Detect which cell encompasses the target text, then output its (x, y) center coordinate. 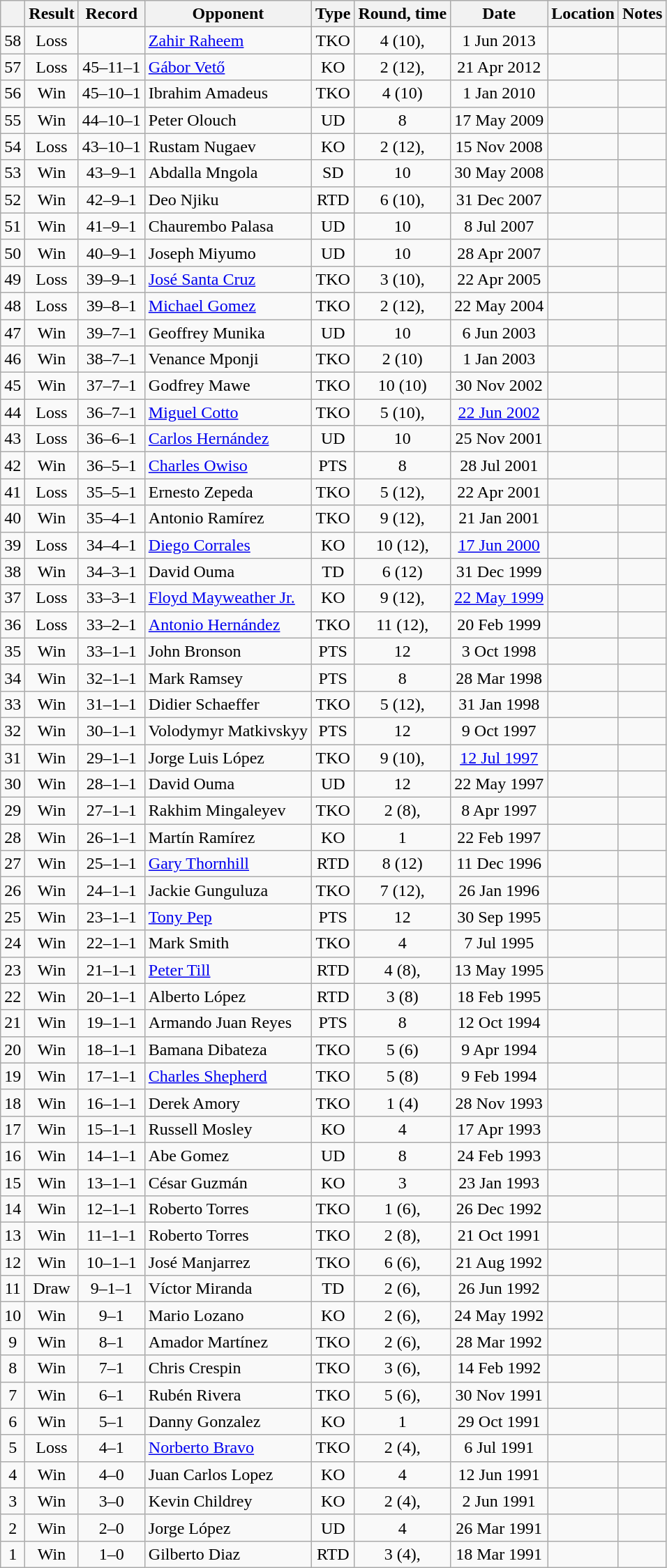
2 (10) (403, 359)
13 May 1995 (500, 970)
18 (13, 1103)
45–11–1 (112, 67)
Floyd Mayweather Jr. (227, 598)
10 (10) (403, 386)
22 (13, 996)
31 Dec 2007 (500, 200)
12 Oct 1994 (500, 1023)
39–7–1 (112, 333)
21 Jan 2001 (500, 518)
36–5–1 (112, 465)
Rubén Rivera (227, 1395)
César Guzmán (227, 1183)
55 (13, 120)
49 (13, 279)
18–1–1 (112, 1050)
34–4–1 (112, 545)
4–1 (112, 1448)
8–1 (112, 1342)
26 (13, 890)
Antonio Ramírez (227, 518)
Deo Njiku (227, 200)
7 Jul 1995 (500, 943)
28 Nov 1993 (500, 1103)
Armando Juan Reyes (227, 1023)
17 Jun 2000 (500, 545)
Kevin Childrey (227, 1501)
Jorge López (227, 1528)
52 (13, 200)
26 Mar 1991 (500, 1528)
Michael Gomez (227, 306)
32–1–1 (112, 678)
Notes (642, 14)
25–1–1 (112, 864)
39–8–1 (112, 306)
Joseph Miyumo (227, 253)
4–0 (112, 1474)
Date (500, 14)
18 Mar 1991 (500, 1554)
Gábor Vető (227, 67)
1 (4) (403, 1103)
33–3–1 (112, 598)
33–2–1 (112, 625)
37 (13, 598)
Charles Shepherd (227, 1076)
45 (13, 386)
Mario Lozano (227, 1315)
3 Oct 1998 (500, 651)
12 Jul 1997 (500, 757)
41 (13, 492)
3 (8) (403, 996)
46 (13, 359)
32 (13, 731)
50 (13, 253)
17 (13, 1129)
31–1–1 (112, 704)
24 (13, 943)
Rustam Nugaev (227, 147)
16 (13, 1156)
15 (13, 1183)
Víctor Miranda (227, 1289)
4 (8), (403, 970)
11–1–1 (112, 1236)
23–1–1 (112, 917)
33 (13, 704)
28 Mar 1998 (500, 678)
Type (333, 14)
3 (4), (403, 1554)
42 (13, 465)
20 (13, 1050)
45–10–1 (112, 94)
35–4–1 (112, 518)
11 (13, 1289)
25 (13, 917)
Derek Amory (227, 1103)
24 Feb 1993 (500, 1156)
29–1–1 (112, 757)
33–1–1 (112, 651)
13 (13, 1236)
21 Apr 2012 (500, 67)
44–10–1 (112, 120)
26 Jan 1996 (500, 890)
Alberto López (227, 996)
8 Jul 2007 (500, 226)
5 (6) (403, 1050)
Jackie Gunguluza (227, 890)
3 (6), (403, 1368)
37–7–1 (112, 386)
38–7–1 (112, 359)
23 (13, 970)
Didier Schaeffer (227, 704)
23 Jan 1993 (500, 1183)
27–1–1 (112, 811)
Carlos Hernández (227, 439)
Mark Ramsey (227, 678)
57 (13, 67)
14 Feb 1992 (500, 1368)
24 May 1992 (500, 1315)
Diego Corrales (227, 545)
26 Dec 1992 (500, 1209)
Draw (52, 1289)
22 Apr 2001 (500, 492)
4 (10), (403, 40)
19–1–1 (112, 1023)
22 Feb 1997 (500, 837)
Result (52, 14)
35 (13, 651)
Bamana Dibateza (227, 1050)
1–0 (112, 1554)
40 (13, 518)
6 (10), (403, 200)
Danny Gonzalez (227, 1421)
31 Dec 1999 (500, 572)
42–9–1 (112, 200)
31 Jan 1998 (500, 704)
41–9–1 (112, 226)
34–3–1 (112, 572)
9–1–1 (112, 1289)
Godfrey Mawe (227, 386)
35–5–1 (112, 492)
17 Apr 1993 (500, 1129)
21–1–1 (112, 970)
36–6–1 (112, 439)
56 (13, 94)
22 Jun 2002 (500, 412)
5–1 (112, 1421)
28 (13, 837)
5 (6), (403, 1395)
2 (13, 1528)
Opponent (227, 14)
26–1–1 (112, 837)
26 Jun 1992 (500, 1289)
22 May 1997 (500, 784)
11 Dec 1996 (500, 864)
15 Nov 2008 (500, 147)
58 (13, 40)
2–0 (112, 1528)
14–1–1 (112, 1156)
5 (8) (403, 1076)
30 May 2008 (500, 173)
1 Jun 2013 (500, 40)
44 (13, 412)
José Santa Cruz (227, 279)
28–1–1 (112, 784)
6 Jul 1991 (500, 1448)
10 (12), (403, 545)
40–9–1 (112, 253)
27 (13, 864)
Chris Crespin (227, 1368)
24–1–1 (112, 890)
30 Sep 1995 (500, 917)
4 (10) (403, 94)
Juan Carlos Lopez (227, 1474)
22 May 1999 (500, 598)
9 Oct 1997 (500, 731)
25 Nov 2001 (500, 439)
31 (13, 757)
Abdalla Mngola (227, 173)
SD (333, 173)
1 (6), (403, 1209)
12 Jun 1991 (500, 1474)
28 Mar 1992 (500, 1342)
Peter Olouch (227, 120)
1 Jan 2003 (500, 359)
22–1–1 (112, 943)
Gilberto Diaz (227, 1554)
21 Oct 1991 (500, 1236)
Abe Gomez (227, 1156)
Geoffrey Munika (227, 333)
Tony Pep (227, 917)
Round, time (403, 14)
20 Feb 1999 (500, 625)
14 (13, 1209)
9 (10), (403, 757)
21 (13, 1023)
54 (13, 147)
Venance Mponji (227, 359)
José Manjarrez (227, 1262)
Rakhim Mingaleyev (227, 811)
43–9–1 (112, 173)
Jorge Luis López (227, 757)
Russell Mosley (227, 1129)
19 (13, 1076)
36–7–1 (112, 412)
34 (13, 678)
3 (10), (403, 279)
22 Apr 2005 (500, 279)
6 (13, 1421)
30 Nov 2002 (500, 386)
20–1–1 (112, 996)
51 (13, 226)
36 (13, 625)
29 Oct 1991 (500, 1421)
5 (13, 1448)
30 (13, 784)
Record (112, 14)
28 Apr 2007 (500, 253)
6 Jun 2003 (500, 333)
53 (13, 173)
30 Nov 1991 (500, 1395)
29 (13, 811)
Location (583, 14)
Martín Ramírez (227, 837)
7 (12), (403, 890)
Chaurembo Palasa (227, 226)
9 Feb 1994 (500, 1076)
48 (13, 306)
Antonio Hernández (227, 625)
Gary Thornhill (227, 864)
28 Jul 2001 (500, 465)
Mark Smith (227, 943)
6 (12) (403, 572)
15–1–1 (112, 1129)
Ibrahim Amadeus (227, 94)
3–0 (112, 1501)
38 (13, 572)
22 May 2004 (500, 306)
Norberto Bravo (227, 1448)
Ernesto Zepeda (227, 492)
9 Apr 1994 (500, 1050)
5 (10), (403, 412)
8 (12) (403, 864)
Charles Owiso (227, 465)
2 Jun 1991 (500, 1501)
9 (13, 1342)
Zahir Raheem (227, 40)
10–1–1 (112, 1262)
9–1 (112, 1315)
John Bronson (227, 651)
30–1–1 (112, 731)
21 Aug 1992 (500, 1262)
43 (13, 439)
39–9–1 (112, 279)
Amador Martínez (227, 1342)
17–1–1 (112, 1076)
47 (13, 333)
18 Feb 1995 (500, 996)
12–1–1 (112, 1209)
8 Apr 1997 (500, 811)
16–1–1 (112, 1103)
7–1 (112, 1368)
Volodymyr Matkivskyy (227, 731)
39 (13, 545)
6 (6), (403, 1262)
13–1–1 (112, 1183)
11 (12), (403, 625)
1 Jan 2010 (500, 94)
7 (13, 1395)
Peter Till (227, 970)
6–1 (112, 1395)
Miguel Cotto (227, 412)
43–10–1 (112, 147)
17 May 2009 (500, 120)
